For the text-containing cell, return its midpoint in [X, Y] coordinate format. 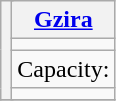
Capacity: [64, 69]
Gzira [64, 20]
